Pinpoint the cell where the given text exists, returning its (X, Y) midpoint coordinate. 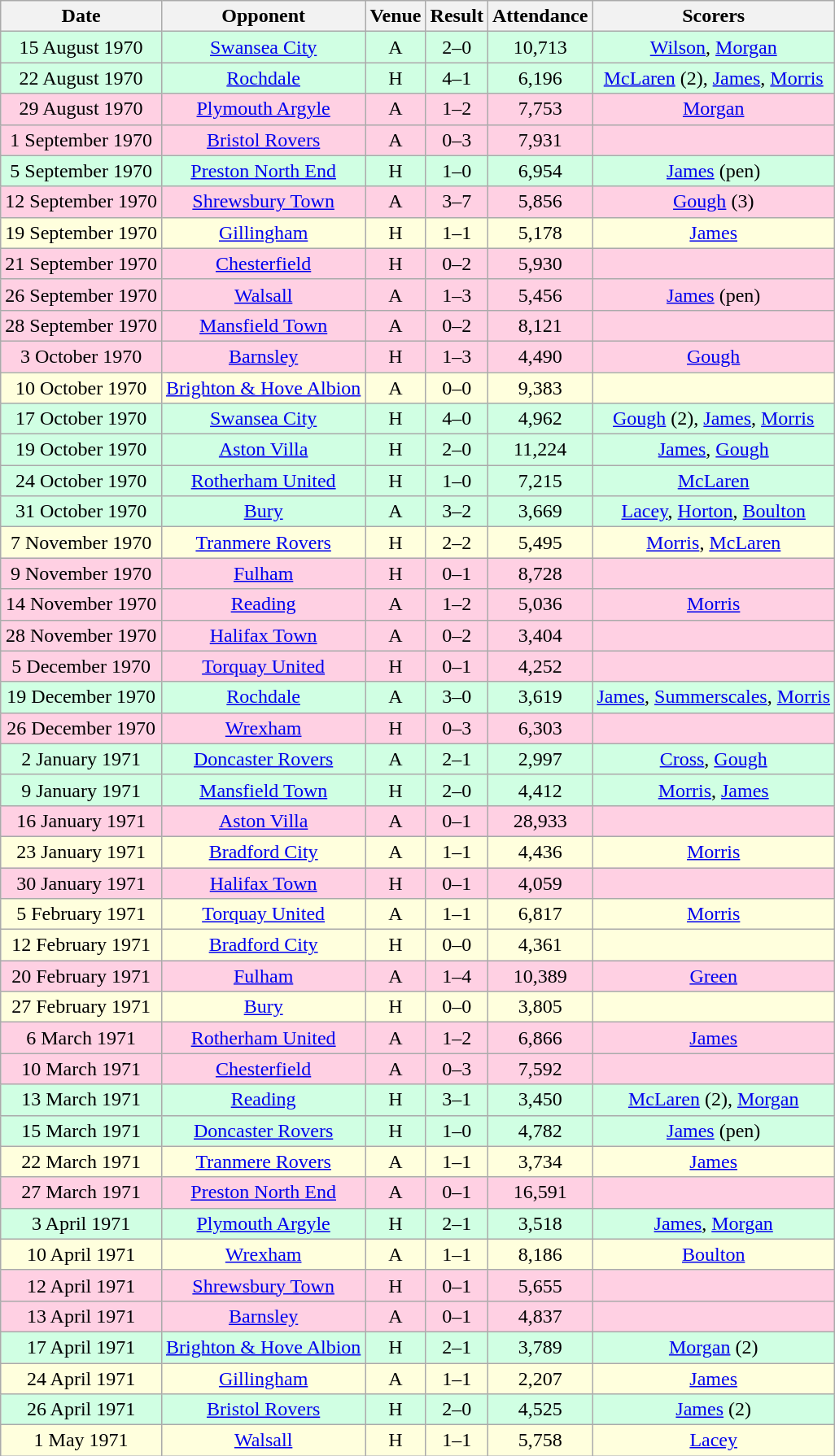
Gough (714, 356)
5,856 (540, 202)
9 November 1970 (81, 573)
4–1 (457, 78)
1–4 (457, 976)
9,383 (540, 388)
10,713 (540, 47)
3–0 (457, 697)
Gough (3) (714, 202)
10 April 1971 (81, 1254)
Cross, Gough (714, 759)
6,817 (540, 914)
20 February 1971 (81, 976)
Boulton (714, 1254)
Lacey, Horton, Boulton (714, 512)
24 April 1971 (81, 1379)
2 January 1971 (81, 759)
McLaren (2), Morgan (714, 1100)
1 September 1970 (81, 140)
Wilson, Morgan (714, 47)
13 April 1971 (81, 1316)
12 September 1970 (81, 202)
3,734 (540, 1162)
10,389 (540, 976)
28,933 (540, 821)
17 April 1971 (81, 1347)
James, Summerscales, Morris (714, 697)
4,525 (540, 1410)
6 March 1971 (81, 1038)
4,252 (540, 666)
5,178 (540, 233)
7,753 (540, 109)
6,954 (540, 171)
14 November 1970 (81, 604)
3–2 (457, 512)
5 February 1971 (81, 914)
4,361 (540, 945)
22 March 1971 (81, 1162)
7,931 (540, 140)
Attendance (540, 16)
29 August 1970 (81, 109)
11,224 (540, 450)
2–2 (457, 543)
Venue (396, 16)
10 March 1971 (81, 1069)
4,436 (540, 852)
12 April 1971 (81, 1285)
James, Morgan (714, 1223)
2,207 (540, 1379)
Date (81, 16)
James, Gough (714, 450)
17 October 1970 (81, 419)
4,412 (540, 790)
4,837 (540, 1316)
26 September 1970 (81, 294)
7,592 (540, 1069)
19 September 1970 (81, 233)
15 August 1970 (81, 47)
5,495 (540, 543)
13 March 1971 (81, 1100)
28 September 1970 (81, 325)
James (2) (714, 1410)
6,196 (540, 78)
Result (457, 16)
4–0 (457, 419)
8,121 (540, 325)
7 November 1970 (81, 543)
27 March 1971 (81, 1192)
McLaren (714, 481)
2,997 (540, 759)
8,728 (540, 573)
26 December 1970 (81, 728)
Green (714, 976)
3,669 (540, 512)
12 February 1971 (81, 945)
21 September 1970 (81, 264)
Lacey (714, 1441)
22 August 1970 (81, 78)
Morris, McLaren (714, 543)
6,303 (540, 728)
16,591 (540, 1192)
4,962 (540, 419)
26 April 1971 (81, 1410)
Gough (2), James, Morris (714, 419)
3,619 (540, 697)
31 October 1970 (81, 512)
24 October 1970 (81, 481)
28 November 1970 (81, 635)
5,036 (540, 604)
19 December 1970 (81, 697)
5 September 1970 (81, 171)
5,930 (540, 264)
McLaren (2), James, Morris (714, 78)
30 January 1971 (81, 883)
16 January 1971 (81, 821)
15 March 1971 (81, 1131)
1 May 1971 (81, 1441)
4,490 (540, 356)
Opponent (263, 16)
3,404 (540, 635)
3,518 (540, 1223)
4,782 (540, 1131)
3 April 1971 (81, 1223)
5,655 (540, 1285)
4,059 (540, 883)
6,866 (540, 1038)
7,215 (540, 481)
27 February 1971 (81, 1007)
Morgan (2) (714, 1347)
Morris, James (714, 790)
8,186 (540, 1254)
19 October 1970 (81, 450)
3–7 (457, 202)
Morgan (714, 109)
5,758 (540, 1441)
3 October 1970 (81, 356)
5,456 (540, 294)
3,450 (540, 1100)
3–1 (457, 1100)
3,789 (540, 1347)
9 January 1971 (81, 790)
3,805 (540, 1007)
10 October 1970 (81, 388)
5 December 1970 (81, 666)
23 January 1971 (81, 852)
Scorers (714, 16)
